Detect which cell encompasses the target text, then output its (x, y) center coordinate. 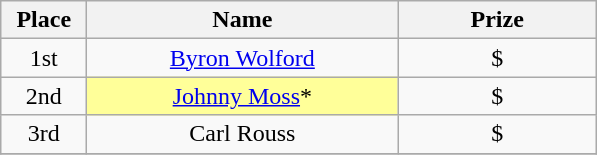
Johnny Moss* (242, 96)
Prize (498, 20)
1st (44, 58)
Byron Wolford (242, 58)
2nd (44, 96)
Name (242, 20)
Place (44, 20)
Carl Rouss (242, 134)
3rd (44, 134)
